Locate the cell with the specified text and output its (X, Y) center coordinate. 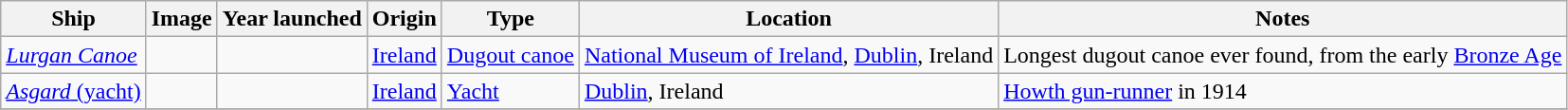
Yacht (510, 91)
Asgard (yacht) (74, 91)
National Museum of Ireland, Dublin, Ireland (788, 55)
Location (788, 19)
Year launched (292, 19)
Notes (1283, 19)
Dublin, Ireland (788, 91)
Type (510, 19)
Dugout canoe (510, 55)
Image (182, 19)
Longest dugout canoe ever found, from the early Bronze Age (1283, 55)
Lurgan Canoe (74, 55)
Howth gun-runner in 1914 (1283, 91)
Ship (74, 19)
Origin (404, 19)
